Capture the cell that displays the provided text and extract its (X, Y) central coordinate. 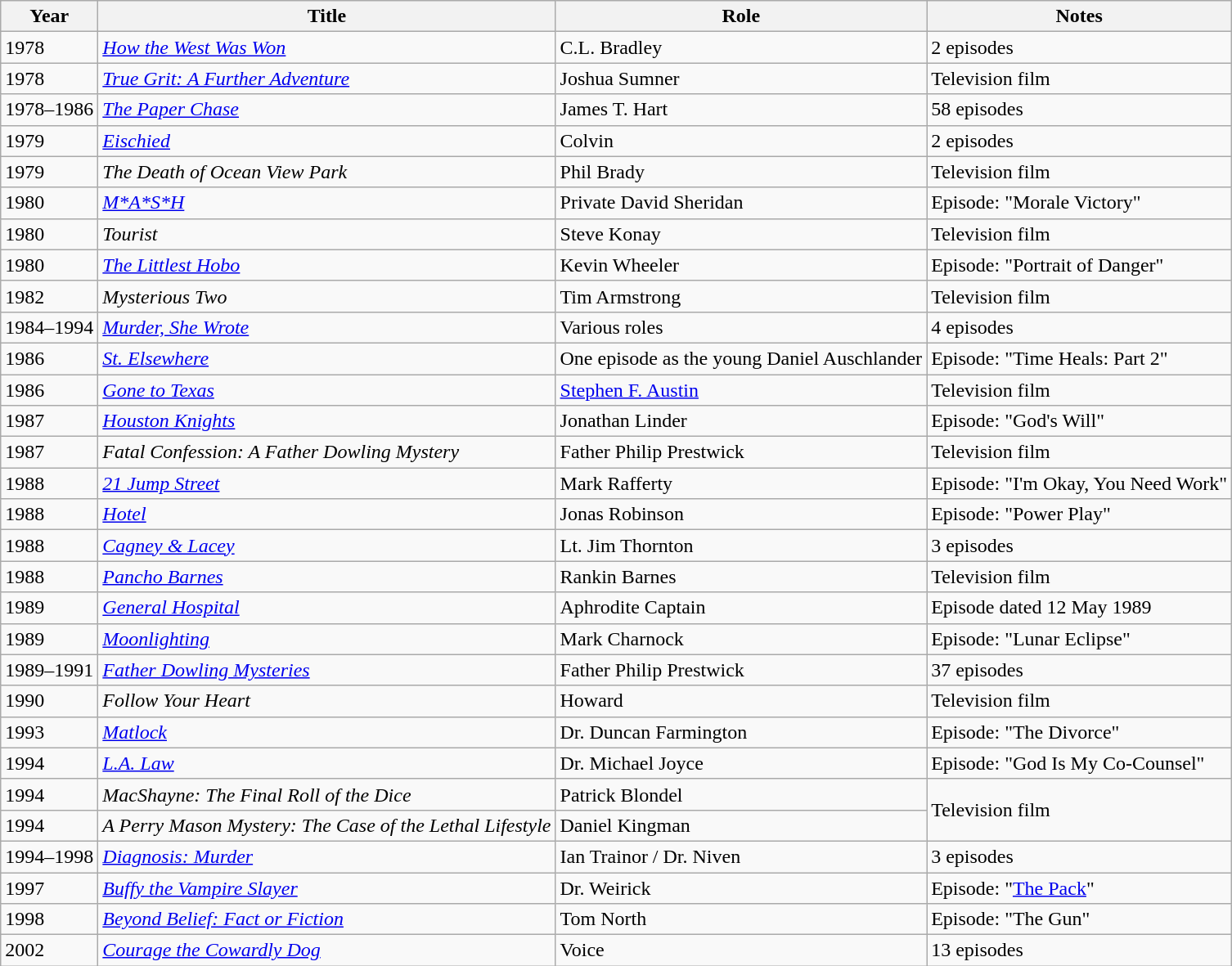
Episode: "God's Will" (1080, 421)
C.L. Bradley (741, 47)
Tim Armstrong (741, 296)
Year (49, 16)
The Littlest Hobo (327, 265)
Dr. Michael Joyce (741, 763)
Episode dated 12 May 1989 (1080, 608)
1978–1986 (49, 110)
Follow Your Heart (327, 701)
How the West Was Won (327, 47)
Episode: "Power Play" (1080, 514)
Title (327, 16)
Father Dowling Mysteries (327, 670)
Rankin Barnes (741, 577)
Beyond Belief: Fact or Fiction (327, 919)
58 episodes (1080, 110)
Episode: "God Is My Co-Counsel" (1080, 763)
Dr. Duncan Farmington (741, 732)
James T. Hart (741, 110)
Mark Charnock (741, 639)
Role (741, 16)
Various roles (741, 327)
Ian Trainor / Dr. Niven (741, 856)
Episode: "The Pack" (1080, 887)
Stephen F. Austin (741, 390)
Episode: "Morale Victory" (1080, 203)
Mysterious Two (327, 296)
Diagnosis: Murder (327, 856)
Jonas Robinson (741, 514)
Gone to Texas (327, 390)
Hotel (327, 514)
Cagney & Lacey (327, 546)
Courage the Cowardly Dog (327, 950)
1984–1994 (49, 327)
37 episodes (1080, 670)
Tom North (741, 919)
Houston Knights (327, 421)
Lt. Jim Thornton (741, 546)
MacShayne: The Final Roll of the Dice (327, 794)
M*A*S*H (327, 203)
Fatal Confession: A Father Dowling Mystery (327, 452)
Eischied (327, 141)
2002 (49, 950)
L.A. Law (327, 763)
Moonlighting (327, 639)
Notes (1080, 16)
Episode: "The Gun" (1080, 919)
The Paper Chase (327, 110)
Patrick Blondel (741, 794)
21 Jump Street (327, 483)
General Hospital (327, 608)
Joshua Sumner (741, 79)
Mark Rafferty (741, 483)
Episode: "Time Heals: Part 2" (1080, 358)
4 episodes (1080, 327)
Tourist (327, 234)
Episode: "Portrait of Danger" (1080, 265)
Voice (741, 950)
1998 (49, 919)
True Grit: A Further Adventure (327, 79)
1989–1991 (49, 670)
Episode: "Lunar Eclipse" (1080, 639)
Steve Konay (741, 234)
Murder, She Wrote (327, 327)
1997 (49, 887)
One episode as the young Daniel Auschlander (741, 358)
Matlock (327, 732)
The Death of Ocean View Park (327, 172)
13 episodes (1080, 950)
Colvin (741, 141)
Jonathan Linder (741, 421)
Daniel Kingman (741, 825)
Howard (741, 701)
Buffy the Vampire Slayer (327, 887)
Dr. Weirick (741, 887)
1993 (49, 732)
Aphrodite Captain (741, 608)
Pancho Barnes (327, 577)
1994–1998 (49, 856)
Private David Sheridan (741, 203)
St. Elsewhere (327, 358)
A Perry Mason Mystery: The Case of the Lethal Lifestyle (327, 825)
Episode: "The Divorce" (1080, 732)
Episode: "I'm Okay, You Need Work" (1080, 483)
1990 (49, 701)
Kevin Wheeler (741, 265)
Phil Brady (741, 172)
1982 (49, 296)
